For the text-containing cell, return its midpoint in (x, y) coordinate format. 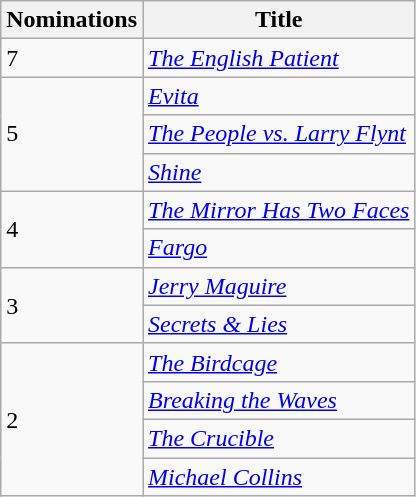
The Mirror Has Two Faces (278, 210)
3 (72, 305)
Jerry Maguire (278, 286)
Michael Collins (278, 477)
Nominations (72, 20)
Title (278, 20)
The Crucible (278, 438)
Breaking the Waves (278, 400)
The Birdcage (278, 362)
5 (72, 134)
The People vs. Larry Flynt (278, 134)
Fargo (278, 248)
Evita (278, 96)
2 (72, 419)
The English Patient (278, 58)
Secrets & Lies (278, 324)
4 (72, 229)
7 (72, 58)
Shine (278, 172)
